Identify which cell holds the provided text, then report its (X, Y) central coordinate. 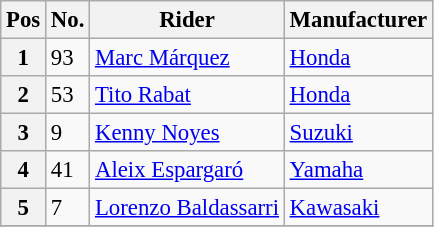
Lorenzo Baldassarri (188, 208)
Yamaha (358, 170)
41 (68, 170)
Suzuki (358, 133)
7 (68, 208)
4 (24, 170)
53 (68, 95)
5 (24, 208)
Pos (24, 20)
Kenny Noyes (188, 133)
9 (68, 133)
Marc Márquez (188, 58)
Tito Rabat (188, 95)
2 (24, 95)
No. (68, 20)
Manufacturer (358, 20)
Rider (188, 20)
Aleix Espargaró (188, 170)
1 (24, 58)
Kawasaki (358, 208)
93 (68, 58)
3 (24, 133)
